Output the [x, y] coordinate of the center of the cell containing the given text.  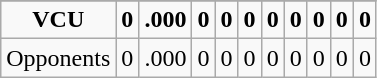
Opponents [58, 58]
VCU [58, 20]
